Pinpoint the cell where the given text exists, returning its [X, Y] midpoint coordinate. 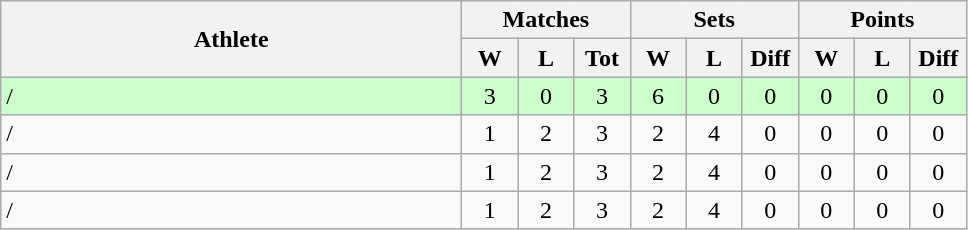
6 [658, 96]
Matches [546, 20]
Points [882, 20]
Athlete [232, 39]
Sets [714, 20]
Tot [602, 58]
